Extract the (x, y) coordinate from the center of the cell holding the provided text.  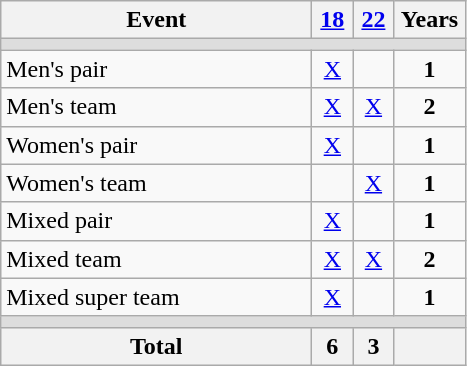
18 (332, 20)
Men's team (156, 107)
22 (374, 20)
Mixed pair (156, 221)
Years (430, 20)
Men's pair (156, 69)
Event (156, 20)
Women's pair (156, 145)
6 (332, 346)
Total (156, 346)
Mixed team (156, 259)
3 (374, 346)
Women's team (156, 183)
Mixed super team (156, 297)
